Determine the [X, Y] coordinate at the center of the cell enclosing the given text.  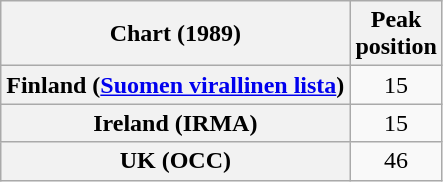
UK (OCC) [176, 161]
Chart (1989) [176, 34]
46 [396, 161]
Peakposition [396, 34]
Finland (Suomen virallinen lista) [176, 85]
Ireland (IRMA) [176, 123]
